From the cell containing the given text, extract its center point as (x, y) coordinate. 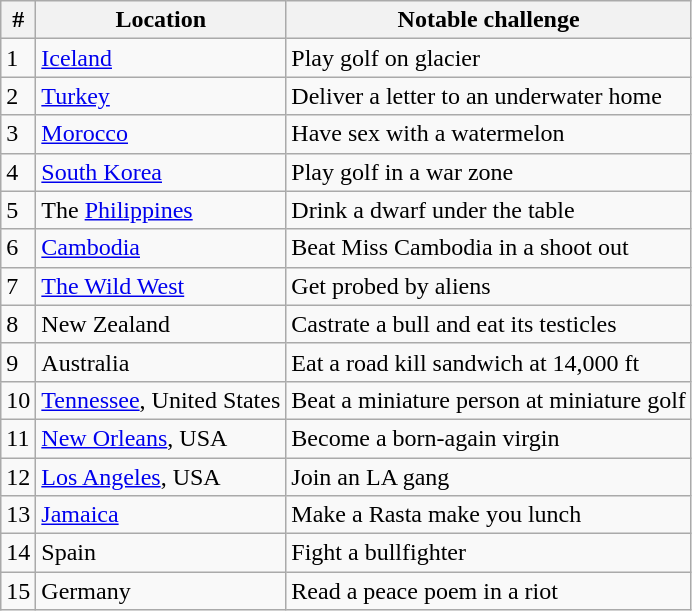
The Wild West (161, 286)
3 (18, 134)
12 (18, 477)
4 (18, 172)
Get probed by aliens (489, 286)
10 (18, 400)
Australia (161, 362)
New Zealand (161, 324)
# (18, 20)
Eat a road kill sandwich at 14,000 ft (489, 362)
The Philippines (161, 210)
2 (18, 96)
Become a born-again virgin (489, 438)
Cambodia (161, 248)
Fight a bullfighter (489, 553)
Have sex with a watermelon (489, 134)
Location (161, 20)
Drink a dwarf under the table (489, 210)
1 (18, 58)
11 (18, 438)
Morocco (161, 134)
Castrate a bull and eat its testicles (489, 324)
New Orleans, USA (161, 438)
15 (18, 591)
Join an LA gang (489, 477)
Make a Rasta make you lunch (489, 515)
14 (18, 553)
Beat a miniature person at miniature golf (489, 400)
South Korea (161, 172)
5 (18, 210)
Deliver a letter to an underwater home (489, 96)
Notable challenge (489, 20)
Jamaica (161, 515)
8 (18, 324)
Germany (161, 591)
Read a peace poem in a riot (489, 591)
Los Angeles, USA (161, 477)
Iceland (161, 58)
13 (18, 515)
Beat Miss Cambodia in a shoot out (489, 248)
Turkey (161, 96)
6 (18, 248)
Tennessee, United States (161, 400)
Play golf on glacier (489, 58)
9 (18, 362)
Spain (161, 553)
Play golf in a war zone (489, 172)
7 (18, 286)
